Return (x, y) of the center of cell containing provided text 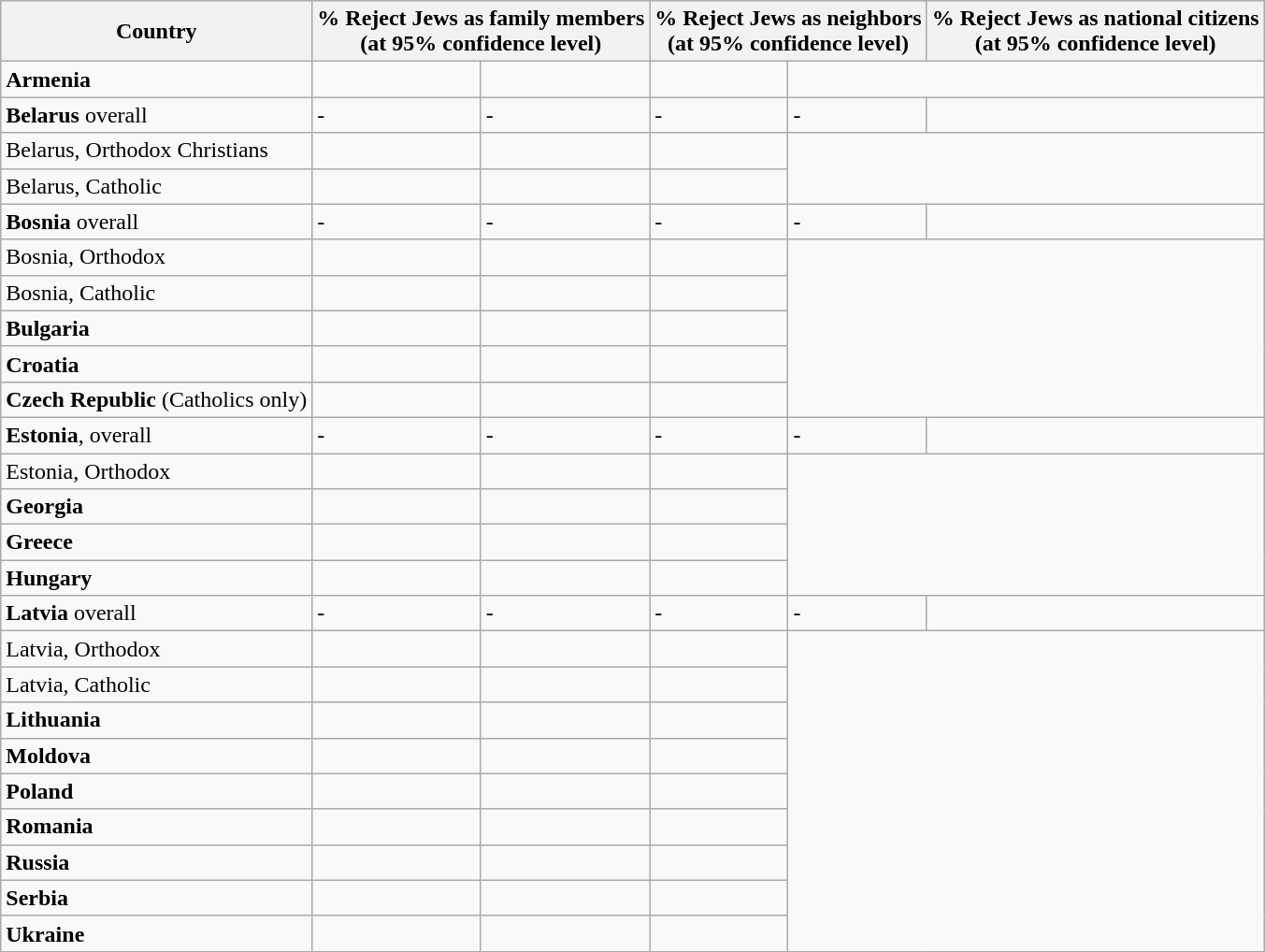
Serbia (157, 898)
Belarus, Orthodox Christians (157, 151)
Bulgaria (157, 328)
Belarus overall (157, 115)
Latvia, Catholic (157, 685)
% Reject Jews as national citizens(at 95% confidence level) (1096, 32)
% Reject Jews as neighbors(at 95% confidence level) (788, 32)
Czech Republic (Catholics only) (157, 399)
Georgia (157, 507)
Country (157, 32)
Hungary (157, 578)
Poland (157, 791)
Croatia (157, 364)
Bosnia overall (157, 222)
Russia (157, 862)
Lithuania (157, 720)
Bosnia, Orthodox (157, 257)
Latvia, Orthodox (157, 649)
% Reject Jews as family members(at 95% confidence level) (481, 32)
Belarus, Catholic (157, 186)
Estonia, Orthodox (157, 470)
Bosnia, Catholic (157, 293)
Romania (157, 827)
Moldova (157, 756)
Greece (157, 542)
Armenia (157, 79)
Estonia, overall (157, 435)
Ukraine (157, 933)
Latvia overall (157, 613)
